Return (X, Y) of the center of cell containing provided text 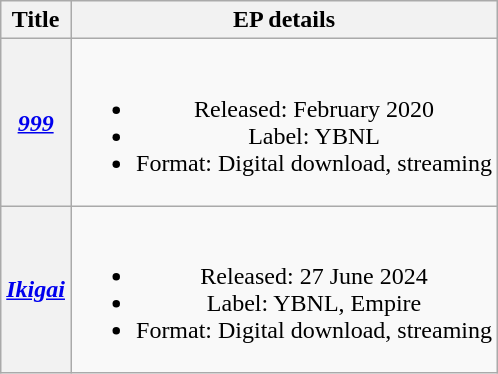
Released: 27 June 2024Label: YBNL, EmpireFormat: Digital download, streaming (284, 290)
Title (36, 20)
EP details (284, 20)
999 (36, 122)
Released: February 2020Label: YBNLFormat: Digital download, streaming (284, 122)
Ikigai (36, 290)
